Provide the [X, Y] coordinate of the cell's center where the given text is located.  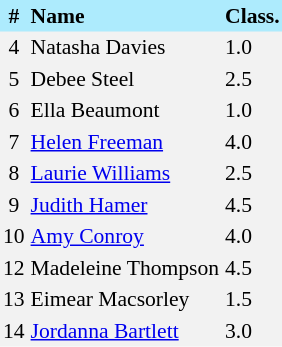
14 [14, 331]
5 [14, 79]
Natasha Davies [125, 48]
Name [125, 16]
Jordanna Bartlett [125, 331]
10 [14, 236]
4 [14, 48]
Judith Hamer [125, 205]
13 [14, 300]
9 [14, 205]
6 [14, 110]
# [14, 16]
8 [14, 174]
Ella Beaumont [125, 110]
7 [14, 142]
Helen Freeman [125, 142]
Amy Conroy [125, 236]
Madeleine Thompson [125, 268]
Eimear Macsorley [125, 300]
Debee Steel [125, 79]
12 [14, 268]
Laurie Williams [125, 174]
